For the text-containing cell, return its midpoint in (X, Y) coordinate format. 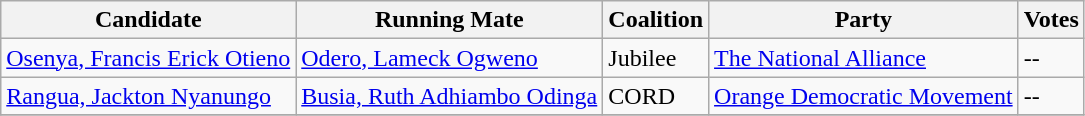
Running Mate (450, 20)
Busia, Ruth Adhiambo Odinga (450, 96)
Candidate (148, 20)
Osenya, Francis Erick Otieno (148, 58)
Party (864, 20)
Rangua, Jackton Nyanungo (148, 96)
Coalition (656, 20)
Votes (1051, 20)
Jubilee (656, 58)
Orange Democratic Movement (864, 96)
The National Alliance (864, 58)
Odero, Lameck Ogweno (450, 58)
CORD (656, 96)
